Determine the (X, Y) coordinate at the center of the cell enclosing the given text.  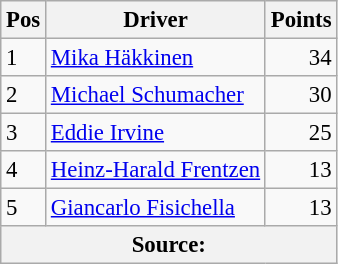
Heinz-Harald Frentzen (156, 170)
30 (300, 95)
5 (24, 208)
Mika Häkkinen (156, 58)
2 (24, 95)
Michael Schumacher (156, 95)
4 (24, 170)
Pos (24, 20)
Points (300, 20)
Driver (156, 20)
3 (24, 133)
1 (24, 58)
Giancarlo Fisichella (156, 208)
34 (300, 58)
25 (300, 133)
Source: (169, 245)
Eddie Irvine (156, 133)
